Return the [x, y] coordinate for the center point of the cell that contains the specified text.  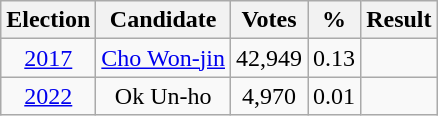
42,949 [270, 58]
Result [399, 20]
2022 [48, 96]
2017 [48, 58]
0.13 [334, 58]
Votes [270, 20]
0.01 [334, 96]
Cho Won-jin [164, 58]
Election [48, 20]
Candidate [164, 20]
Ok Un-ho [164, 96]
4,970 [270, 96]
% [334, 20]
